Locate the cell with the specified text and output its (X, Y) center coordinate. 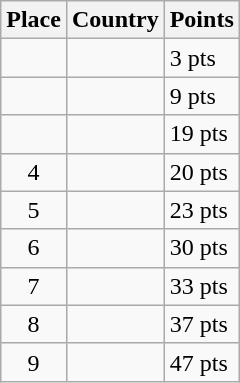
8 (34, 324)
6 (34, 248)
3 pts (202, 58)
Points (202, 20)
9 (34, 362)
5 (34, 210)
23 pts (202, 210)
19 pts (202, 134)
47 pts (202, 362)
7 (34, 286)
Country (115, 20)
9 pts (202, 96)
30 pts (202, 248)
37 pts (202, 324)
4 (34, 172)
33 pts (202, 286)
20 pts (202, 172)
Place (34, 20)
